Find where the given text appears and provide that cell's center as [x, y] coordinate. 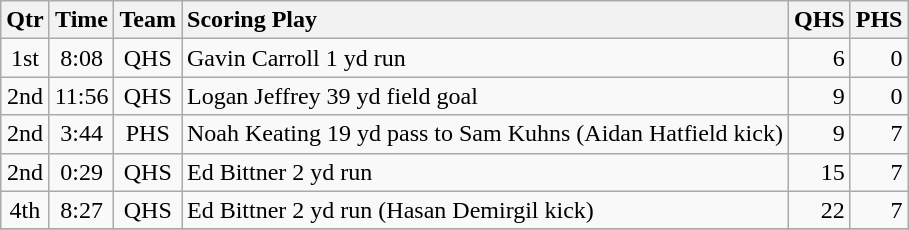
15 [819, 172]
Gavin Carroll 1 yd run [486, 58]
Team [148, 20]
22 [819, 210]
Logan Jeffrey 39 yd field goal [486, 96]
Noah Keating 19 yd pass to Sam Kuhns (Aidan Hatfield kick) [486, 134]
Time [82, 20]
11:56 [82, 96]
6 [819, 58]
8:08 [82, 58]
Scoring Play [486, 20]
1st [25, 58]
Ed Bittner 2 yd run (Hasan Demirgil kick) [486, 210]
Ed Bittner 2 yd run [486, 172]
Qtr [25, 20]
3:44 [82, 134]
4th [25, 210]
8:27 [82, 210]
0:29 [82, 172]
